Find where the given text appears and provide that cell's center as (x, y) coordinate. 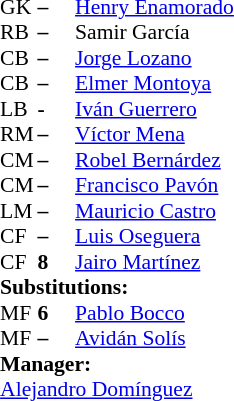
RB (19, 33)
Manager: (117, 364)
Jorge Lozano (154, 58)
LM (19, 211)
Francisco Pavón (154, 185)
Víctor Mena (154, 135)
8 (57, 262)
6 (57, 313)
Substitutions: (117, 287)
Avidán Solís (154, 339)
Samir García (154, 33)
Mauricio Castro (154, 211)
Iván Guerrero (154, 109)
Jairo Martínez (154, 262)
RM (19, 135)
Pablo Bocco (154, 313)
LB (19, 109)
Elmer Montoya (154, 83)
Luis Oseguera (154, 237)
- (57, 109)
Robel Bernárdez (154, 160)
